Extract the (x, y) coordinate from the center of the cell holding the provided text.  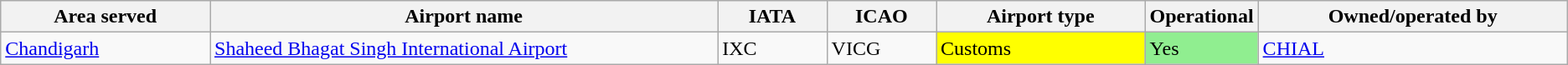
Customs (1040, 48)
IXC (772, 48)
Area served (106, 17)
ICAO (881, 17)
CHIAL (1412, 48)
Owned/operated by (1412, 17)
Shaheed Bhagat Singh International Airport (463, 48)
Airport type (1040, 17)
Operational (1201, 17)
Chandigarh (106, 48)
Airport name (463, 17)
IATA (772, 17)
Yes (1201, 48)
VICG (881, 48)
